Return (x, y) of the center of cell containing provided text 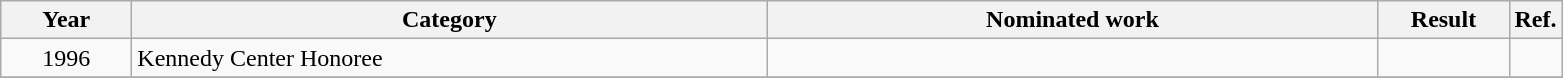
1996 (66, 58)
Kennedy Center Honoree (450, 58)
Ref. (1536, 20)
Result (1444, 20)
Nominated work (1072, 20)
Year (66, 20)
Category (450, 20)
